Determine the (x, y) coordinate at the center of the cell enclosing the given text.  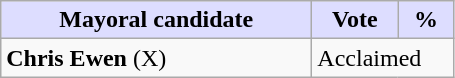
Acclaimed (383, 58)
Mayoral candidate (156, 20)
Chris Ewen (X) (156, 58)
Vote (355, 20)
% (426, 20)
